Extract the (x, y) coordinate from the center of the cell holding the provided text.  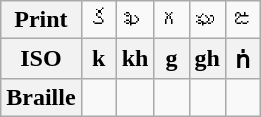
క (98, 20)
గ (172, 20)
Braille (41, 97)
kh (135, 59)
Print (41, 20)
ṅ (242, 59)
g (172, 59)
ఖ (135, 20)
gh (207, 59)
ఘ (207, 20)
k (98, 59)
ఙ (242, 20)
ISO (41, 59)
